Return [x, y] of the center of cell containing provided text 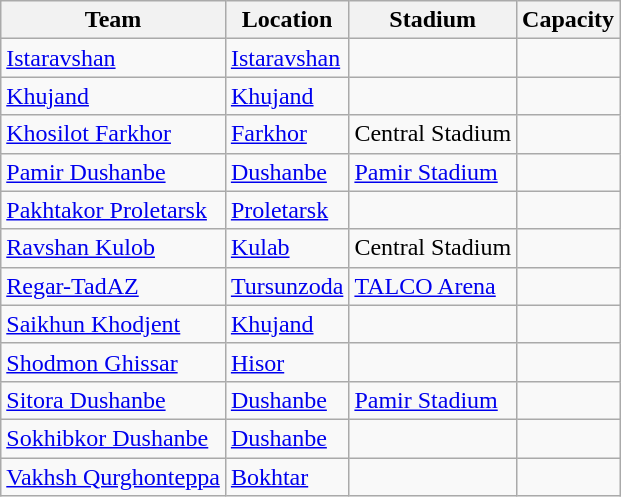
Hisor [287, 362]
Saikhun Khodjent [114, 324]
Farkhor [287, 134]
Pakhtakor Proletarsk [114, 210]
Team [114, 20]
Stadium [433, 20]
Kulab [287, 248]
Location [287, 20]
Sitora Dushanbe [114, 400]
TALCO Arena [433, 286]
Bokhtar [287, 477]
Ravshan Kulob [114, 248]
Proletarsk [287, 210]
Khosilot Farkhor [114, 134]
Vakhsh Qurghonteppa [114, 477]
Pamir Dushanbe [114, 172]
Sokhibkor Dushanbe [114, 438]
Shodmon Ghissar [114, 362]
Tursunzoda [287, 286]
Regar-TadAZ [114, 286]
Capacity [568, 20]
